Find where the given text appears and provide that cell's center as [X, Y] coordinate. 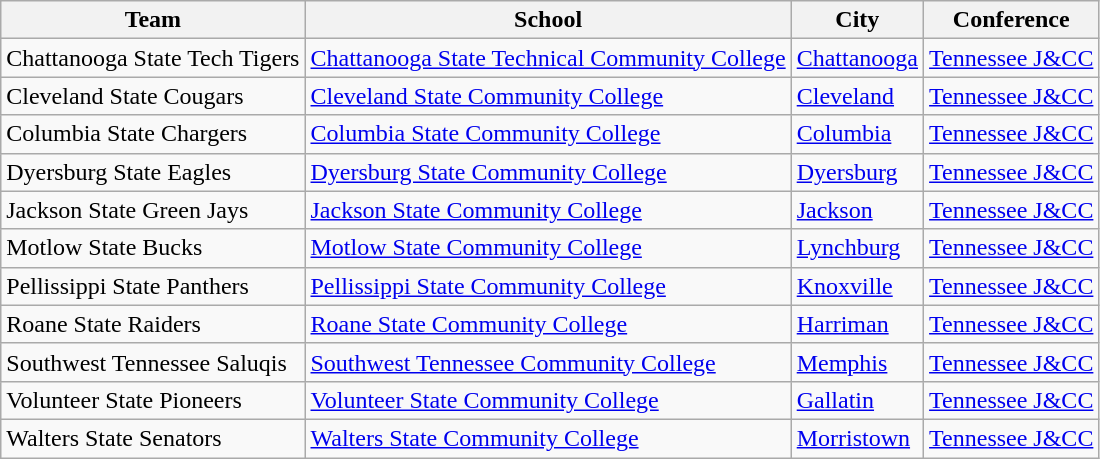
Gallatin [857, 400]
Pellissippi State Community College [548, 286]
Volunteer State Pioneers [153, 400]
Jackson State Green Jays [153, 210]
Walters State Community College [548, 438]
Memphis [857, 362]
Jackson [857, 210]
Dyersburg [857, 172]
School [548, 20]
Dyersburg State Eagles [153, 172]
Motlow State Community College [548, 248]
Conference [1012, 20]
Lynchburg [857, 248]
Jackson State Community College [548, 210]
Walters State Senators [153, 438]
Morristown [857, 438]
Columbia State Community College [548, 134]
Harriman [857, 324]
Chattanooga State Tech Tigers [153, 58]
Cleveland State Cougars [153, 96]
Motlow State Bucks [153, 248]
Columbia [857, 134]
Cleveland State Community College [548, 96]
Roane State Raiders [153, 324]
Chattanooga State Technical Community College [548, 58]
Southwest Tennessee Community College [548, 362]
Chattanooga [857, 58]
Pellissippi State Panthers [153, 286]
Dyersburg State Community College [548, 172]
Knoxville [857, 286]
Volunteer State Community College [548, 400]
Southwest Tennessee Saluqis [153, 362]
Roane State Community College [548, 324]
City [857, 20]
Team [153, 20]
Columbia State Chargers [153, 134]
Cleveland [857, 96]
